Capture the cell that displays the provided text and extract its [x, y] central coordinate. 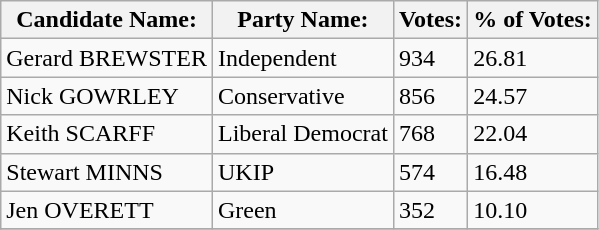
856 [430, 96]
Gerard BREWSTER [107, 58]
Candidate Name: [107, 20]
Independent [302, 58]
22.04 [533, 134]
10.10 [533, 210]
Stewart MINNS [107, 172]
Nick GOWRLEY [107, 96]
16.48 [533, 172]
26.81 [533, 58]
24.57 [533, 96]
Liberal Democrat [302, 134]
352 [430, 210]
UKIP [302, 172]
Keith SCARFF [107, 134]
Conservative [302, 96]
% of Votes: [533, 20]
Party Name: [302, 20]
934 [430, 58]
Votes: [430, 20]
574 [430, 172]
768 [430, 134]
Green [302, 210]
Jen OVERETT [107, 210]
